Return the (x, y) coordinate for the center point of the cell that contains the specified text.  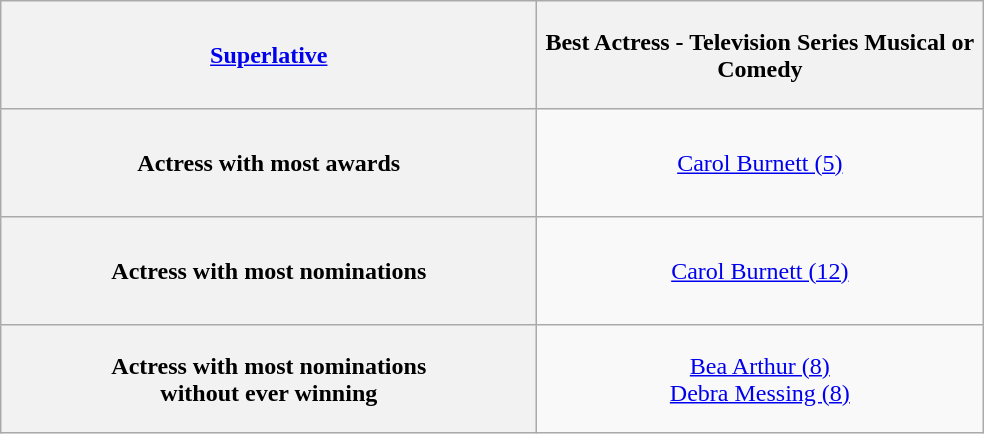
Carol Burnett (12) (760, 271)
Actress with most nominations (269, 271)
Superlative (269, 55)
Actress with most awards (269, 163)
Bea Arthur (8) Debra Messing (8) (760, 379)
Actress with most nominations without ever winning (269, 379)
Carol Burnett (5) (760, 163)
Best Actress - Television Series Musical or Comedy (760, 55)
